Capture the cell that displays the provided text and extract its [x, y] central coordinate. 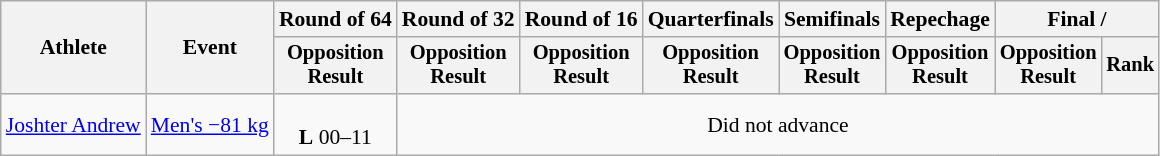
Round of 16 [582, 19]
Athlete [74, 48]
Round of 64 [336, 19]
Round of 32 [458, 19]
Quarterfinals [711, 19]
Rank [1130, 66]
Did not advance [778, 124]
Semifinals [832, 19]
Repechage [940, 19]
L 00–11 [336, 124]
Joshter Andrew [74, 124]
Men's −81 kg [210, 124]
Final / [1077, 19]
Event [210, 48]
